Determine the (X, Y) coordinate at the center of the cell enclosing the given text.  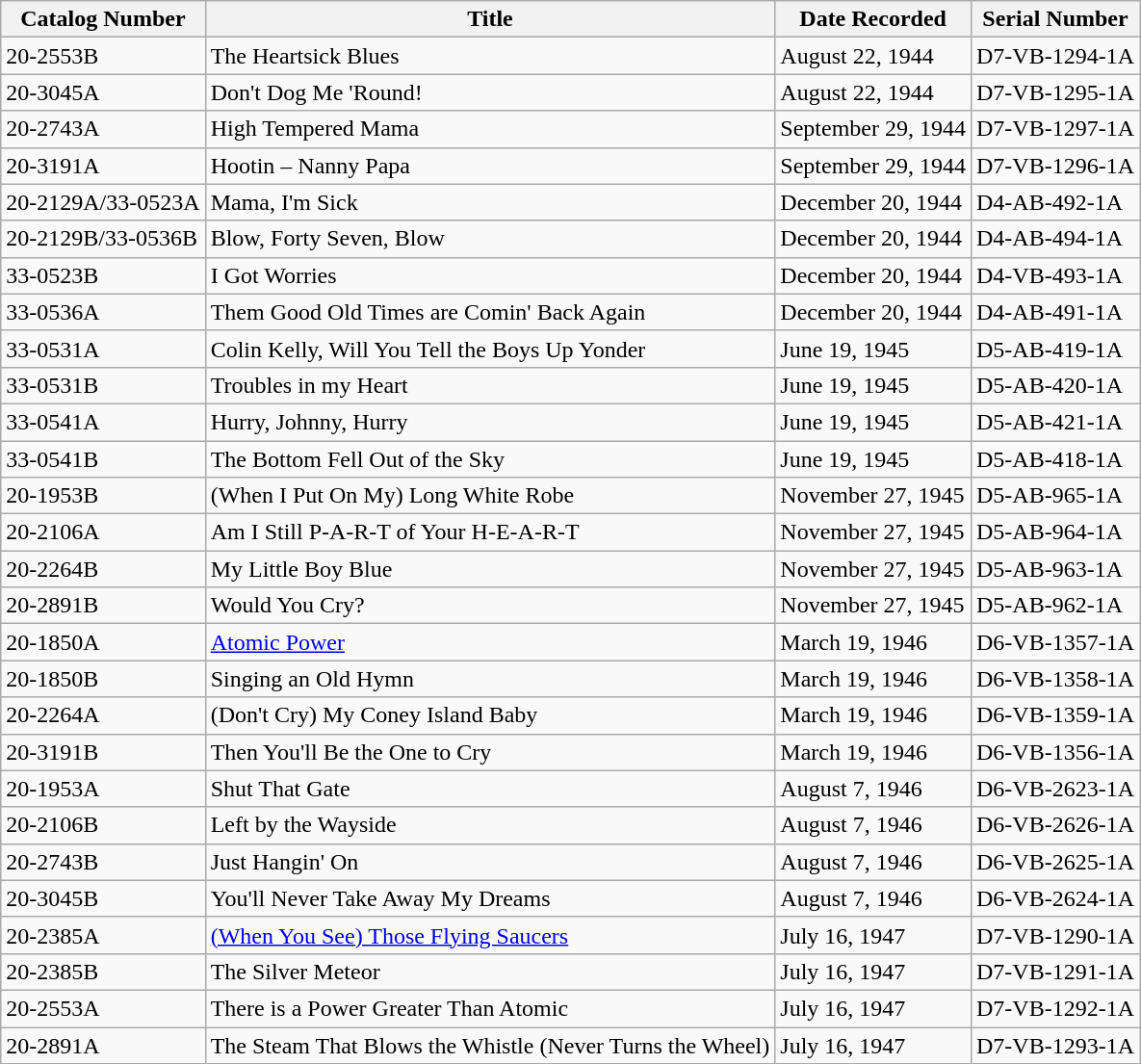
20-2743B (103, 862)
D5-AB-963-1A (1055, 569)
20-2264B (103, 569)
D6-VB-1357-1A (1055, 642)
D5-AB-964-1A (1055, 532)
Hootin – Nanny Papa (490, 166)
D5-AB-418-1A (1055, 459)
20-3045B (103, 898)
20-2106A (103, 532)
D7-VB-1294-1A (1055, 56)
D6-VB-2623-1A (1055, 789)
20-2891A (103, 1045)
D4-VB-493-1A (1055, 275)
20-2891B (103, 606)
High Tempered Mama (490, 129)
33-0541B (103, 459)
20-2553A (103, 1008)
20-1850B (103, 679)
Hurry, Johnny, Hurry (490, 422)
D7-VB-1295-1A (1055, 92)
20-2129A/33-0523A (103, 202)
Date Recorded (873, 19)
20-3191B (103, 752)
20-3045A (103, 92)
Shut That Gate (490, 789)
Blow, Forty Seven, Blow (490, 239)
(When I Put On My) Long White Robe (490, 496)
Serial Number (1055, 19)
D4-AB-494-1A (1055, 239)
Mama, I'm Sick (490, 202)
I Got Worries (490, 275)
D4-AB-492-1A (1055, 202)
The Silver Meteor (490, 972)
D7-VB-1297-1A (1055, 129)
33-0531A (103, 349)
(Don't Cry) My Coney Island Baby (490, 715)
D5-AB-421-1A (1055, 422)
Don't Dog Me 'Round! (490, 92)
D7-VB-1293-1A (1055, 1045)
33-0523B (103, 275)
D7-VB-1296-1A (1055, 166)
Troubles in my Heart (490, 385)
(When You See) Those Flying Saucers (490, 935)
Atomic Power (490, 642)
D6-VB-2624-1A (1055, 898)
Title (490, 19)
Just Hangin' On (490, 862)
D7-VB-1292-1A (1055, 1008)
33-0531B (103, 385)
D6-VB-2625-1A (1055, 862)
D7-VB-1291-1A (1055, 972)
20-2743A (103, 129)
20-2106B (103, 825)
My Little Boy Blue (490, 569)
You'll Never Take Away My Dreams (490, 898)
33-0541A (103, 422)
Am I Still P-A-R-T of Your H-E-A-R-T (490, 532)
Would You Cry? (490, 606)
Catalog Number (103, 19)
20-2129B/33-0536B (103, 239)
There is a Power Greater Than Atomic (490, 1008)
D5-AB-420-1A (1055, 385)
D6-VB-1358-1A (1055, 679)
The Heartsick Blues (490, 56)
D7-VB-1290-1A (1055, 935)
The Bottom Fell Out of the Sky (490, 459)
Colin Kelly, Will You Tell the Boys Up Yonder (490, 349)
D6-VB-1356-1A (1055, 752)
D4-AB-491-1A (1055, 312)
Then You'll Be the One to Cry (490, 752)
20-2264A (103, 715)
D5-AB-965-1A (1055, 496)
D5-AB-962-1A (1055, 606)
20-1850A (103, 642)
20-2385B (103, 972)
Left by the Wayside (490, 825)
D6-VB-1359-1A (1055, 715)
33-0536A (103, 312)
20-1953B (103, 496)
Them Good Old Times are Comin' Back Again (490, 312)
20-1953A (103, 789)
D6-VB-2626-1A (1055, 825)
20-3191A (103, 166)
The Steam That Blows the Whistle (Never Turns the Wheel) (490, 1045)
20-2385A (103, 935)
Singing an Old Hymn (490, 679)
D5-AB-419-1A (1055, 349)
20-2553B (103, 56)
